Identify which cell holds the provided text, then report its [X, Y] central coordinate. 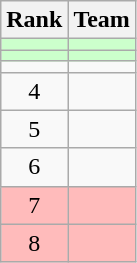
7 [34, 205]
8 [34, 243]
4 [34, 91]
Team [102, 20]
Rank [34, 20]
6 [34, 167]
5 [34, 129]
